Output the [x, y] coordinate of the center of the cell containing the given text.  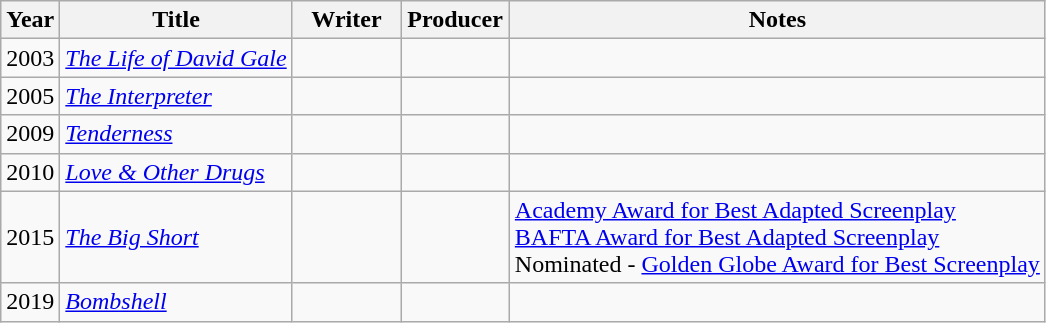
2015 [30, 237]
Academy Award for Best Adapted ScreenplayBAFTA Award for Best Adapted ScreenplayNominated - Golden Globe Award for Best Screenplay [777, 237]
Year [30, 20]
Tenderness [176, 134]
2009 [30, 134]
2003 [30, 58]
2019 [30, 302]
Producer [456, 20]
Love & Other Drugs [176, 172]
Bombshell [176, 302]
Notes [777, 20]
The Big Short [176, 237]
The Life of David Gale [176, 58]
Title [176, 20]
2010 [30, 172]
2005 [30, 96]
Writer [346, 20]
The Interpreter [176, 96]
